Locate the cell with the specified text and output its [x, y] center coordinate. 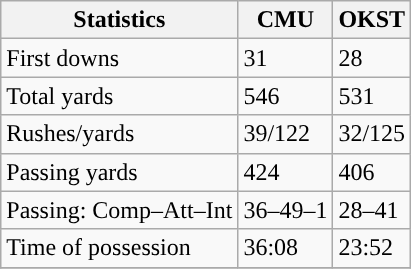
531 [372, 96]
32/125 [372, 134]
Passing yards [120, 172]
406 [372, 172]
Passing: Comp–Att–Int [120, 210]
First downs [120, 58]
Rushes/yards [120, 134]
CMU [286, 20]
Time of possession [120, 248]
39/122 [286, 134]
28–41 [372, 210]
Statistics [120, 20]
OKST [372, 20]
36:08 [286, 248]
23:52 [372, 248]
424 [286, 172]
28 [372, 58]
31 [286, 58]
Total yards [120, 96]
36–49–1 [286, 210]
546 [286, 96]
